Return the [X, Y] coordinate for the center point of the cell that contains the specified text.  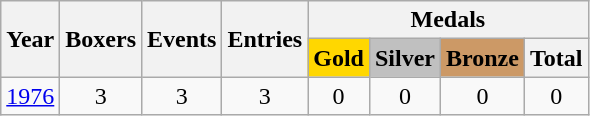
Gold [339, 58]
Events [182, 39]
Medals [448, 20]
Year [30, 39]
Bronze [483, 58]
Entries [265, 39]
Silver [404, 58]
1976 [30, 96]
Total [556, 58]
Boxers [101, 39]
